Extract the [x, y] coordinate from the center of the cell holding the provided text.  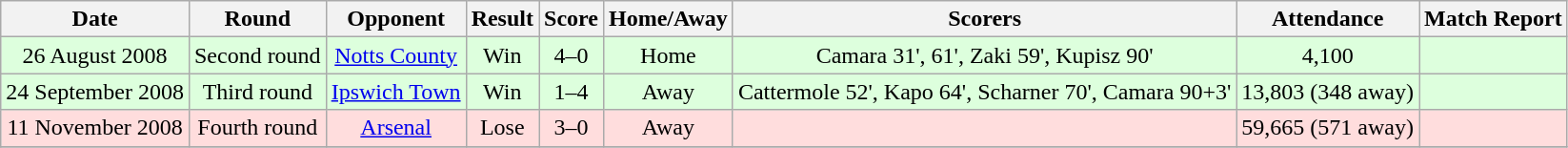
24 September 2008 [95, 92]
Third round [257, 92]
Cattermole 52', Kapo 64', Scharner 70', Camara 90+3' [984, 92]
Match Report [1494, 19]
Lose [502, 128]
Second round [257, 55]
Opponent [396, 19]
Date [95, 19]
Attendance [1328, 19]
Notts County [396, 55]
59,665 (571 away) [1328, 128]
Round [257, 19]
Home/Away [668, 19]
Arsenal [396, 128]
26 August 2008 [95, 55]
Home [668, 55]
11 November 2008 [95, 128]
4,100 [1328, 55]
Score [572, 19]
Scorers [984, 19]
Result [502, 19]
Camara 31', 61', Zaki 59', Kupisz 90' [984, 55]
13,803 (348 away) [1328, 92]
4–0 [572, 55]
Fourth round [257, 128]
3–0 [572, 128]
Ipswich Town [396, 92]
1–4 [572, 92]
